Determine the [x, y] coordinate at the center of the cell enclosing the given text.  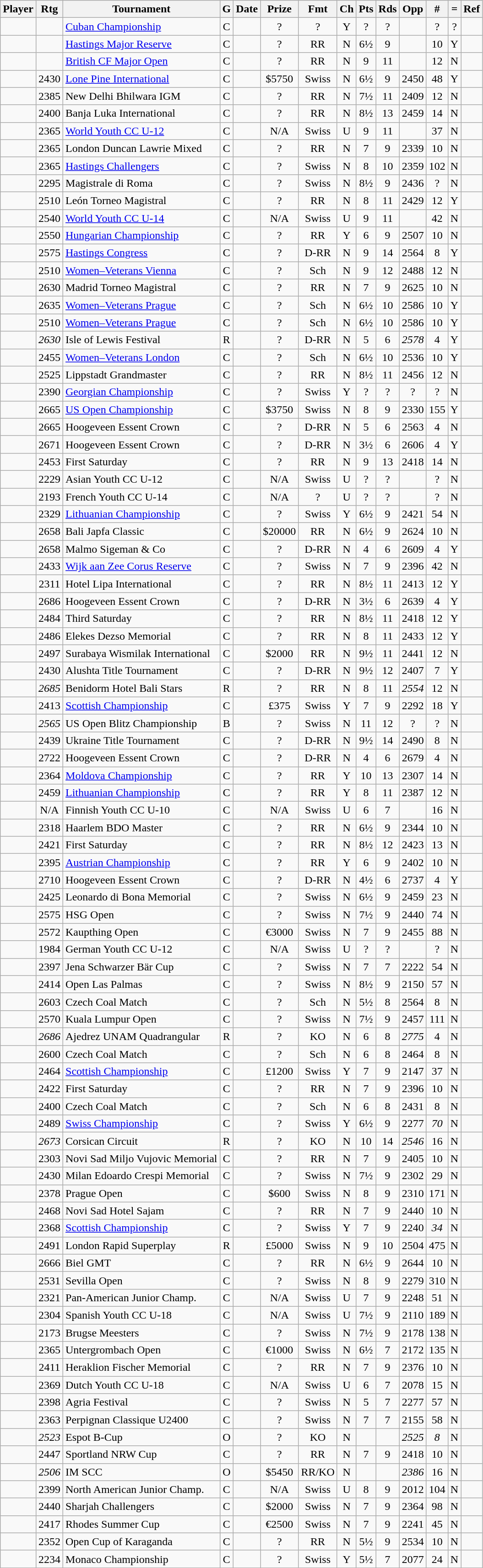
2386 [413, 1472]
2387 [413, 793]
2644 [413, 1263]
Hastings Congress [141, 253]
2775 [413, 1036]
= [454, 9]
2603 [49, 1002]
Banja Luka International [141, 113]
Ref [472, 9]
2303 [49, 1158]
2422 [49, 1089]
Women–Veterans Vienna [141, 270]
23 [437, 897]
2397 [49, 967]
2395 [49, 862]
Elekes Dezso Memorial [141, 636]
Fmt [318, 9]
Milan Edoardo Crespi Memorial [141, 1176]
2600 [49, 1054]
2431 [413, 1106]
2572 [49, 932]
475 [437, 1245]
2484 [49, 619]
2531 [49, 1280]
2409 [413, 96]
Madrid Torneo Magistral [141, 288]
2546 [413, 1141]
2534 [413, 1541]
Novi Sad Hotel Sajam [141, 1211]
Open Las Palmas [141, 984]
Pan-American Junior Champ. [141, 1298]
World Youth CC U-12 [141, 131]
2399 [49, 1489]
$20000 [279, 532]
Brugse Meesters [141, 1333]
2489 [49, 1124]
2488 [413, 270]
2330 [413, 410]
British CF Major Open [141, 61]
North American Junior Champ. [141, 1489]
RR/KO [318, 1472]
2302 [413, 1176]
2554 [413, 688]
2565 [49, 723]
Corsican Circuit [141, 1141]
2398 [49, 1402]
2491 [49, 1245]
2570 [49, 1019]
2352 [49, 1541]
51 [437, 1298]
2414 [49, 984]
102 [437, 166]
Pts [366, 9]
2411 [49, 1368]
2447 [49, 1455]
French Youth CC U-14 [141, 496]
98 [437, 1507]
2624 [413, 532]
2173 [49, 1333]
2456 [413, 375]
2292 [413, 706]
2229 [49, 479]
2625 [413, 288]
2279 [413, 1280]
2390 [49, 392]
Isle of Lewis Festival [141, 340]
Sevilla Open [141, 1280]
Benidorm Hotel Bali Stars [141, 688]
$5450 [279, 1472]
Wijk aan Zee Corus Reserve [141, 566]
US Open Championship [141, 410]
24 [437, 1559]
2248 [413, 1298]
2222 [413, 967]
2234 [49, 1559]
Rds [387, 9]
Swiss Championship [141, 1124]
2329 [49, 514]
2497 [49, 653]
2295 [49, 183]
88 [437, 932]
Third Saturday [141, 619]
Ajedrez UNAM Quadrangular [141, 1036]
US Open Blitz Championship [141, 723]
2609 [413, 549]
Leonardo di Bona Memorial [141, 897]
2178 [413, 1333]
Biel GMT [141, 1263]
Heraklion Fischer Memorial [141, 1368]
Sharjah Challengers [141, 1507]
Novi Sad Miljo Vujovic Memorial [141, 1158]
Monaco Championship [141, 1559]
Alushta Title Tournament [141, 671]
New Delhi Bhilwara IGM [141, 96]
2304 [49, 1315]
2563 [413, 427]
Prague Open [141, 1193]
2550 [49, 236]
HSG Open [141, 915]
2376 [413, 1368]
2110 [413, 1315]
2155 [413, 1420]
Bali Japfa Classic [141, 532]
2241 [413, 1524]
2078 [413, 1385]
2318 [49, 828]
Asian Youth CC U-12 [141, 479]
$3750 [279, 410]
Kuala Lumpur Open [141, 1019]
2310 [413, 1193]
29 [437, 1176]
2673 [49, 1141]
15 [437, 1385]
Opp [413, 9]
135 [437, 1350]
2578 [413, 340]
Untergrombach Open [141, 1350]
Rhodes Summer Cup [141, 1524]
2468 [49, 1211]
Rtg [49, 9]
2172 [413, 1350]
2490 [413, 740]
Player [18, 9]
2307 [413, 776]
2450 [413, 79]
£5000 [279, 1245]
2737 [413, 880]
2635 [49, 305]
Tournament [141, 9]
2671 [49, 444]
Prize [279, 9]
Espot B-Cup [141, 1437]
Magistrale di Roma [141, 183]
Cuban Championship [141, 27]
189 [437, 1315]
2240 [413, 1228]
2439 [49, 740]
2429 [413, 200]
$600 [279, 1193]
Finnish Youth CC U-10 [141, 810]
2359 [413, 166]
2666 [49, 1263]
£375 [279, 706]
€1000 [279, 1350]
45 [437, 1524]
48 [437, 79]
2402 [413, 862]
Agria Festival [141, 1402]
2457 [413, 1019]
Jena Schwarzer Bär Cup [141, 967]
2321 [49, 1298]
2425 [49, 897]
Austrian Championship [141, 862]
£1200 [279, 1072]
2405 [413, 1158]
2077 [413, 1559]
18 [437, 706]
2679 [413, 758]
Moldova Championship [141, 776]
2507 [413, 236]
Georgian Championship [141, 392]
2378 [49, 1193]
58 [437, 1420]
German Youth CC U-12 [141, 949]
138 [437, 1333]
2417 [49, 1524]
1984 [49, 949]
€2500 [279, 1524]
G [227, 9]
2639 [413, 601]
London Rapid Superplay [141, 1245]
2369 [49, 1385]
Lippstadt Grandmaster [141, 375]
2311 [49, 584]
Hastings Major Reserve [141, 44]
Ukraine Title Tournament [141, 740]
171 [437, 1193]
34 [437, 1228]
Lone Pine International [141, 79]
Surabaya Wismilak International [141, 653]
2453 [49, 462]
2147 [413, 1072]
2363 [49, 1420]
World Youth CC U-14 [141, 218]
2385 [49, 96]
Spanish Youth CC U-18 [141, 1315]
2486 [49, 636]
Malmo Sigeman & Co [141, 549]
70 [437, 1124]
Dutch Youth CC U-18 [141, 1385]
2710 [49, 880]
2606 [413, 444]
2506 [49, 1472]
London Duncan Lawrie Mixed [141, 148]
111 [437, 1019]
IM SCC [141, 1472]
2504 [413, 1245]
2407 [413, 671]
104 [437, 1489]
2012 [413, 1489]
155 [437, 410]
Date [247, 9]
Hotel Lipa International [141, 584]
B [227, 723]
2540 [49, 218]
310 [437, 1280]
2685 [49, 688]
2523 [49, 1437]
€3000 [279, 932]
74 [437, 915]
2339 [413, 148]
Kaupthing Open [141, 932]
León Torneo Magistral [141, 200]
Open Cup of Karaganda [141, 1541]
2344 [413, 828]
# [437, 9]
Hungarian Championship [141, 236]
2368 [49, 1228]
2436 [413, 183]
2722 [49, 758]
Hastings Challengers [141, 166]
Perpignan Classique U2400 [141, 1420]
2423 [413, 845]
2150 [413, 984]
2536 [413, 357]
Ch [347, 9]
4½ [366, 880]
Women–Veterans London [141, 357]
$5750 [279, 79]
2441 [413, 653]
2193 [49, 496]
Haarlem BDO Master [141, 828]
Sportland NRW Cup [141, 1455]
